From the cell containing the given text, extract its center point as (X, Y) coordinate. 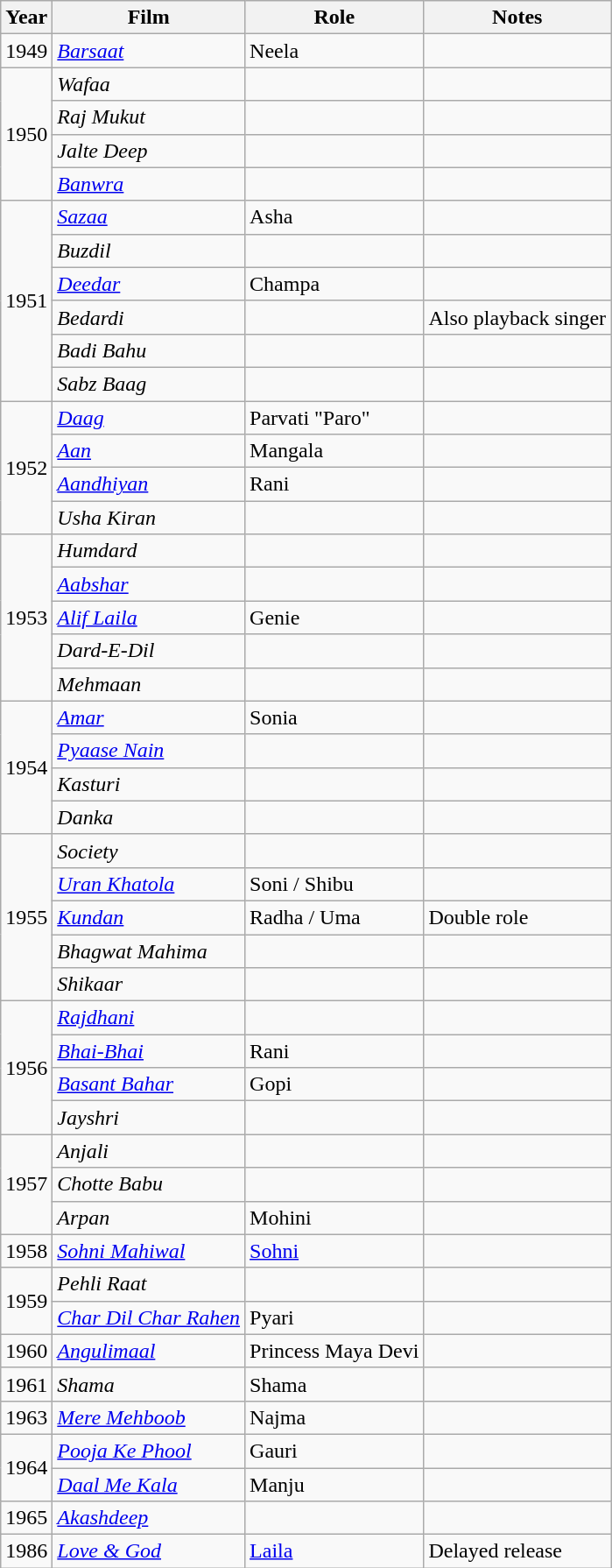
Manju (334, 1485)
Aandhiyan (149, 484)
Genie (334, 618)
Alif Laila (149, 618)
Laila (334, 1551)
Shikaar (149, 985)
1960 (26, 1351)
Aabshar (149, 584)
Akashdeep (149, 1518)
Deedar (149, 284)
1958 (26, 1251)
Princess Maya Devi (334, 1351)
Wafaa (149, 84)
1961 (26, 1384)
Usha Kiran (149, 518)
Gopi (334, 1084)
Radha / Uma (334, 917)
Amar (149, 717)
Angulimaal (149, 1351)
Aan (149, 451)
Neela (334, 51)
Sonia (334, 717)
Society (149, 851)
Arpan (149, 1218)
Basant Bahar (149, 1084)
1954 (26, 767)
Jayshri (149, 1118)
Mangala (334, 451)
Notes (517, 18)
Role (334, 18)
Uran Khatola (149, 884)
Mehmaan (149, 684)
Film (149, 18)
Raj Mukut (149, 117)
1951 (26, 300)
Rajdhani (149, 1018)
Sazaa (149, 217)
Parvati "Paro" (334, 418)
Daag (149, 418)
Double role (517, 917)
Pooja Ke Phool (149, 1451)
Buzdil (149, 251)
Asha (334, 217)
Anjali (149, 1151)
Kundan (149, 917)
Mohini (334, 1218)
Sabz Baag (149, 384)
Pyari (334, 1317)
Bhagwat Mahima (149, 950)
1950 (26, 134)
1952 (26, 468)
Delayed release (517, 1551)
Sohni Mahiwal (149, 1251)
Daal Me Kala (149, 1485)
1953 (26, 618)
Danka (149, 817)
Gauri (334, 1451)
Chotte Babu (149, 1184)
1955 (26, 917)
1964 (26, 1467)
Jalte Deep (149, 151)
Champa (334, 284)
Banwra (149, 184)
1963 (26, 1417)
Also playback singer (517, 317)
Kasturi (149, 784)
Badi Bahu (149, 350)
Mere Mehboob (149, 1417)
Char Dil Char Rahen (149, 1317)
Dard-E-Dil (149, 651)
Najma (334, 1417)
Humdard (149, 551)
Soni / Shibu (334, 884)
Pyaase Nain (149, 751)
1956 (26, 1068)
Love & God (149, 1551)
Sohni (334, 1251)
Bedardi (149, 317)
1957 (26, 1184)
Pehli Raat (149, 1284)
Barsaat (149, 51)
1986 (26, 1551)
Year (26, 18)
1965 (26, 1518)
1959 (26, 1301)
1949 (26, 51)
Bhai-Bhai (149, 1051)
